Provide the [X, Y] coordinate of the cell's center where the given text is located.  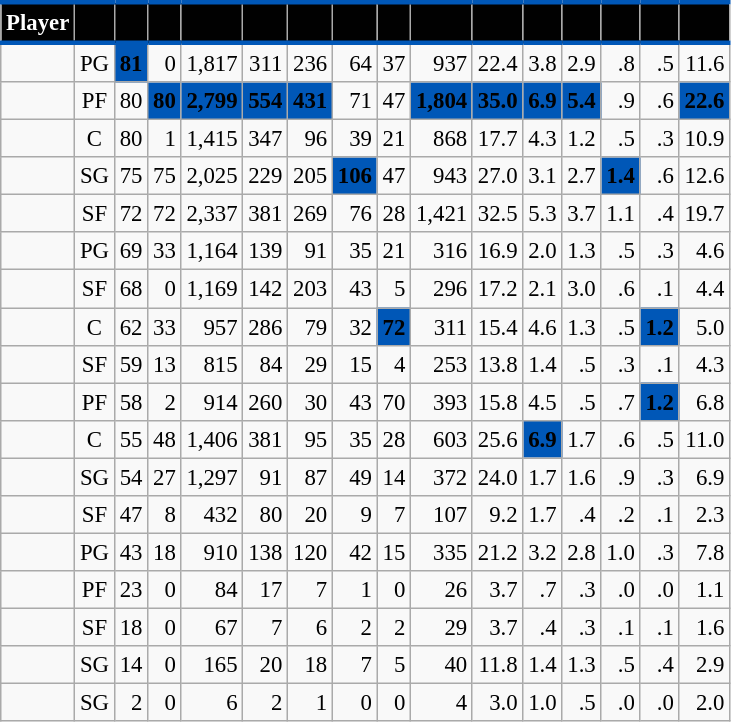
910 [212, 552]
22.4 [497, 62]
165 [212, 665]
914 [212, 402]
139 [266, 251]
1,297 [212, 477]
24.0 [497, 477]
603 [442, 439]
81 [130, 62]
943 [442, 176]
2,799 [212, 101]
236 [310, 62]
2.7 [582, 176]
.8 [620, 62]
27.0 [497, 176]
59 [130, 364]
Player [38, 22]
15.8 [497, 402]
2.1 [542, 289]
27 [164, 477]
2.8 [582, 552]
64 [354, 62]
286 [266, 327]
3.2 [542, 552]
87 [310, 477]
13.8 [497, 364]
1,164 [212, 251]
15.4 [497, 327]
5.3 [542, 214]
9 [354, 515]
107 [442, 515]
815 [212, 364]
68 [130, 289]
10.9 [704, 139]
937 [442, 62]
30 [310, 402]
21.2 [497, 552]
120 [310, 552]
1,804 [442, 101]
62 [130, 327]
32 [354, 327]
4.4 [704, 289]
138 [266, 552]
71 [354, 101]
372 [442, 477]
393 [442, 402]
5.0 [704, 327]
26 [442, 590]
1,421 [442, 214]
67 [212, 627]
4.5 [542, 402]
70 [394, 402]
5.4 [582, 101]
40 [442, 665]
316 [442, 251]
11.6 [704, 62]
17.7 [497, 139]
37 [394, 62]
106 [354, 176]
19.7 [704, 214]
96 [310, 139]
269 [310, 214]
54 [130, 477]
3.8 [542, 62]
142 [266, 289]
48 [164, 439]
69 [130, 251]
1,817 [212, 62]
1,169 [212, 289]
3.1 [542, 176]
32.5 [497, 214]
95 [310, 439]
11.0 [704, 439]
2.3 [704, 515]
11.8 [497, 665]
35.0 [497, 101]
17 [266, 590]
9.2 [497, 515]
260 [266, 402]
22.6 [704, 101]
868 [442, 139]
12.6 [704, 176]
7.8 [704, 552]
554 [266, 101]
42 [354, 552]
2,025 [212, 176]
335 [442, 552]
17.2 [497, 289]
431 [310, 101]
58 [130, 402]
76 [354, 214]
203 [310, 289]
55 [130, 439]
8 [164, 515]
432 [212, 515]
49 [354, 477]
1,415 [212, 139]
205 [310, 176]
6.8 [704, 402]
253 [442, 364]
23 [130, 590]
16.9 [497, 251]
957 [212, 327]
2,337 [212, 214]
39 [354, 139]
347 [266, 139]
25.6 [497, 439]
229 [266, 176]
.2 [620, 515]
1,406 [212, 439]
296 [442, 289]
13 [164, 364]
79 [310, 327]
